Pinpoint the cell where the given text exists, returning its (x, y) midpoint coordinate. 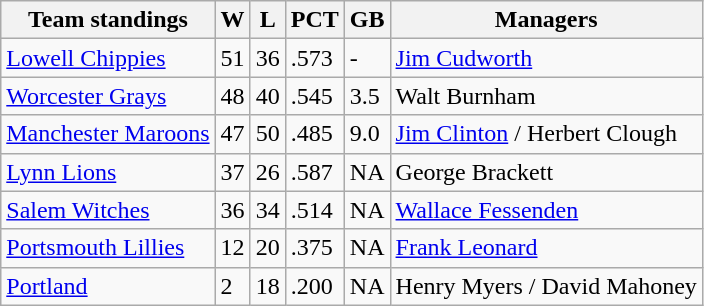
Worcester Grays (108, 96)
Salem Witches (108, 210)
Manchester Maroons (108, 134)
.514 (314, 210)
12 (232, 248)
- (367, 58)
Managers (546, 20)
34 (268, 210)
48 (232, 96)
2 (232, 286)
26 (268, 172)
Portland (108, 286)
L (268, 20)
3.5 (367, 96)
.485 (314, 134)
47 (232, 134)
51 (232, 58)
Portsmouth Lillies (108, 248)
18 (268, 286)
Wallace Fessenden (546, 210)
.200 (314, 286)
Henry Myers / David Mahoney (546, 286)
Walt Burnham (546, 96)
.545 (314, 96)
40 (268, 96)
PCT (314, 20)
GB (367, 20)
Team standings (108, 20)
W (232, 20)
Jim Cudworth (546, 58)
50 (268, 134)
20 (268, 248)
37 (232, 172)
Frank Leonard (546, 248)
Lynn Lions (108, 172)
George Brackett (546, 172)
.375 (314, 248)
.587 (314, 172)
9.0 (367, 134)
.573 (314, 58)
Jim Clinton / Herbert Clough (546, 134)
Lowell Chippies (108, 58)
